For the text-containing cell, return its midpoint in (x, y) coordinate format. 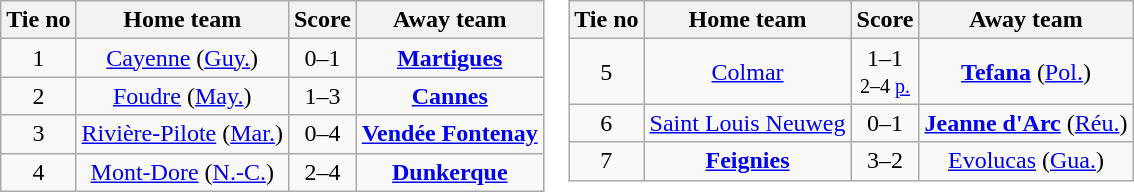
3–2 (885, 161)
Tefana (Pol.) (1026, 72)
Feignies (748, 161)
Rivière-Pilote (Mar.) (182, 134)
1–12–4 p. (885, 72)
3 (38, 134)
Vendée Fontenay (450, 134)
Martigues (450, 58)
2 (38, 96)
2–4 (322, 172)
Foudre (May.) (182, 96)
Dunkerque (450, 172)
7 (606, 161)
4 (38, 172)
Mont-Dore (N.-C.) (182, 172)
5 (606, 72)
Jeanne d'Arc (Réu.) (1026, 123)
0–4 (322, 134)
Cannes (450, 96)
Cayenne (Guy.) (182, 58)
1 (38, 58)
Evolucas (Gua.) (1026, 161)
Colmar (748, 72)
Saint Louis Neuweg (748, 123)
1–3 (322, 96)
6 (606, 123)
